From the cell containing the given text, extract its center point as (x, y) coordinate. 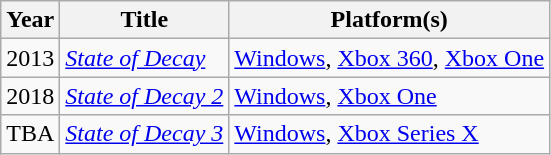
Windows, Xbox 360, Xbox One (390, 58)
2013 (30, 58)
Platform(s) (390, 20)
State of Decay (144, 58)
Title (144, 20)
Windows, Xbox Series X (390, 134)
State of Decay 2 (144, 96)
Year (30, 20)
TBA (30, 134)
Windows, Xbox One (390, 96)
State of Decay 3 (144, 134)
2018 (30, 96)
